For the text-containing cell, return its midpoint in (x, y) coordinate format. 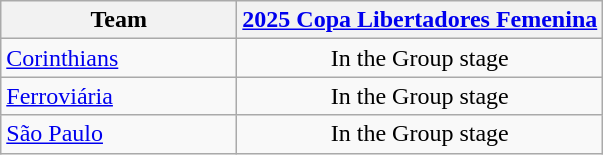
Team (119, 20)
2025 Copa Libertadores Femenina (420, 20)
São Paulo (119, 134)
Corinthians (119, 58)
Ferroviária (119, 96)
